For the text-containing cell, return its midpoint in (X, Y) coordinate format. 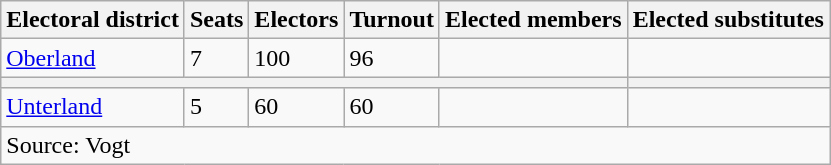
Turnout (392, 20)
Seats (216, 20)
7 (216, 58)
Elected members (533, 20)
Unterland (93, 107)
Electoral district (93, 20)
Electors (296, 20)
100 (296, 58)
96 (392, 58)
Oberland (93, 58)
5 (216, 107)
Source: Vogt (416, 145)
Elected substitutes (728, 20)
